Scan for the cell matching the given text and deliver its (X, Y) coordinate at center. 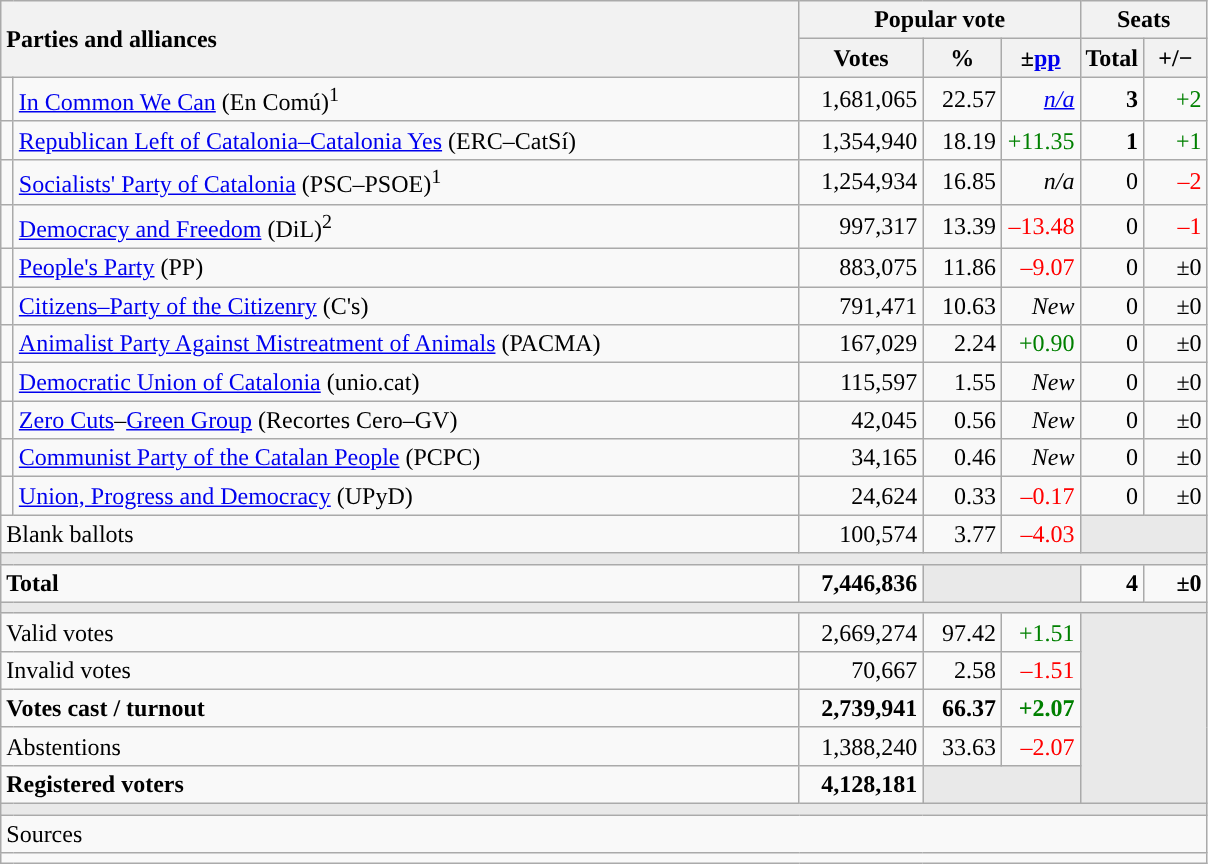
7,446,836 (861, 583)
4 (1112, 583)
+11.35 (1040, 140)
Blank ballots (400, 534)
10.63 (962, 306)
Republican Left of Catalonia–Catalonia Yes (ERC–CatSí) (406, 140)
4,128,181 (861, 785)
Democracy and Freedom (DiL)2 (406, 226)
Sources (604, 834)
0.46 (962, 458)
1,354,940 (861, 140)
–2.07 (1040, 746)
People's Party (PP) (406, 268)
Registered voters (400, 785)
3.77 (962, 534)
Citizens–Party of the Citizenry (C's) (406, 306)
883,075 (861, 268)
–13.48 (1040, 226)
In Common We Can (En Comú)1 (406, 100)
Socialists' Party of Catalonia (PSC–PSOE)1 (406, 182)
997,317 (861, 226)
±pp (1040, 58)
+0.90 (1040, 344)
2.58 (962, 670)
Union, Progress and Democracy (UPyD) (406, 496)
–1 (1176, 226)
Abstentions (400, 746)
+1 (1176, 140)
1,681,065 (861, 100)
Popular vote (940, 20)
1,388,240 (861, 746)
13.39 (962, 226)
18.19 (962, 140)
Animalist Party Against Mistreatment of Animals (PACMA) (406, 344)
Democratic Union of Catalonia (unio.cat) (406, 382)
Seats (1144, 20)
11.86 (962, 268)
33.63 (962, 746)
24,624 (861, 496)
3 (1112, 100)
Votes cast / turnout (400, 708)
Zero Cuts–Green Group (Recortes Cero–GV) (406, 420)
2,739,941 (861, 708)
115,597 (861, 382)
791,471 (861, 306)
–4.03 (1040, 534)
2,669,274 (861, 632)
% (962, 58)
66.37 (962, 708)
100,574 (861, 534)
1,254,934 (861, 182)
+2 (1176, 100)
1 (1112, 140)
+2.07 (1040, 708)
0.33 (962, 496)
0.56 (962, 420)
1.55 (962, 382)
Votes (861, 58)
+1.51 (1040, 632)
22.57 (962, 100)
–0.17 (1040, 496)
–2 (1176, 182)
97.42 (962, 632)
Communist Party of the Catalan People (PCPC) (406, 458)
16.85 (962, 182)
34,165 (861, 458)
2.24 (962, 344)
–9.07 (1040, 268)
Invalid votes (400, 670)
Parties and alliances (400, 39)
167,029 (861, 344)
–1.51 (1040, 670)
70,667 (861, 670)
42,045 (861, 420)
Valid votes (400, 632)
+/− (1176, 58)
